Provide the (X, Y) coordinate of the cell's center where the given text is located.  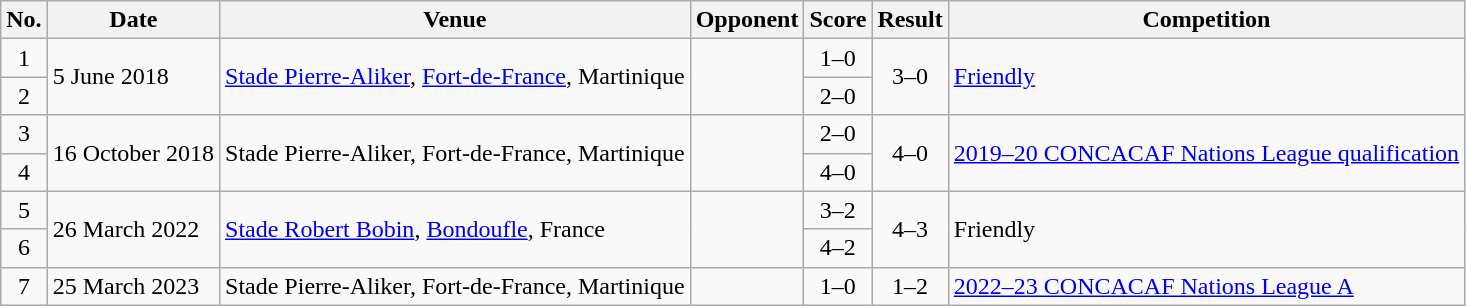
2 (24, 96)
4 (24, 172)
16 October 2018 (133, 153)
No. (24, 20)
4–2 (838, 248)
3 (24, 134)
5 June 2018 (133, 77)
6 (24, 248)
Stade Robert Bobin, Bondoufle, France (456, 229)
3–0 (910, 77)
Opponent (747, 20)
1–2 (910, 286)
Date (133, 20)
5 (24, 210)
25 March 2023 (133, 286)
7 (24, 286)
Result (910, 20)
Competition (1206, 20)
2019–20 CONCACAF Nations League qualification (1206, 153)
1 (24, 58)
Score (838, 20)
3–2 (838, 210)
2022–23 CONCACAF Nations League A (1206, 286)
26 March 2022 (133, 229)
Venue (456, 20)
4–3 (910, 229)
